Provide the [X, Y] coordinate of the cell's center where the given text is located.  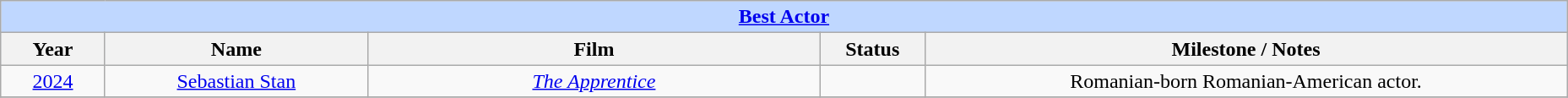
2024 [53, 81]
Milestone / Notes [1246, 49]
Best Actor [784, 17]
Status [872, 49]
Sebastian Stan [236, 81]
The Apprentice [594, 81]
Year [53, 49]
Romanian-born Romanian-American actor. [1246, 81]
Film [594, 49]
Name [236, 49]
